Locate the cell with the specified text and output its (X, Y) center coordinate. 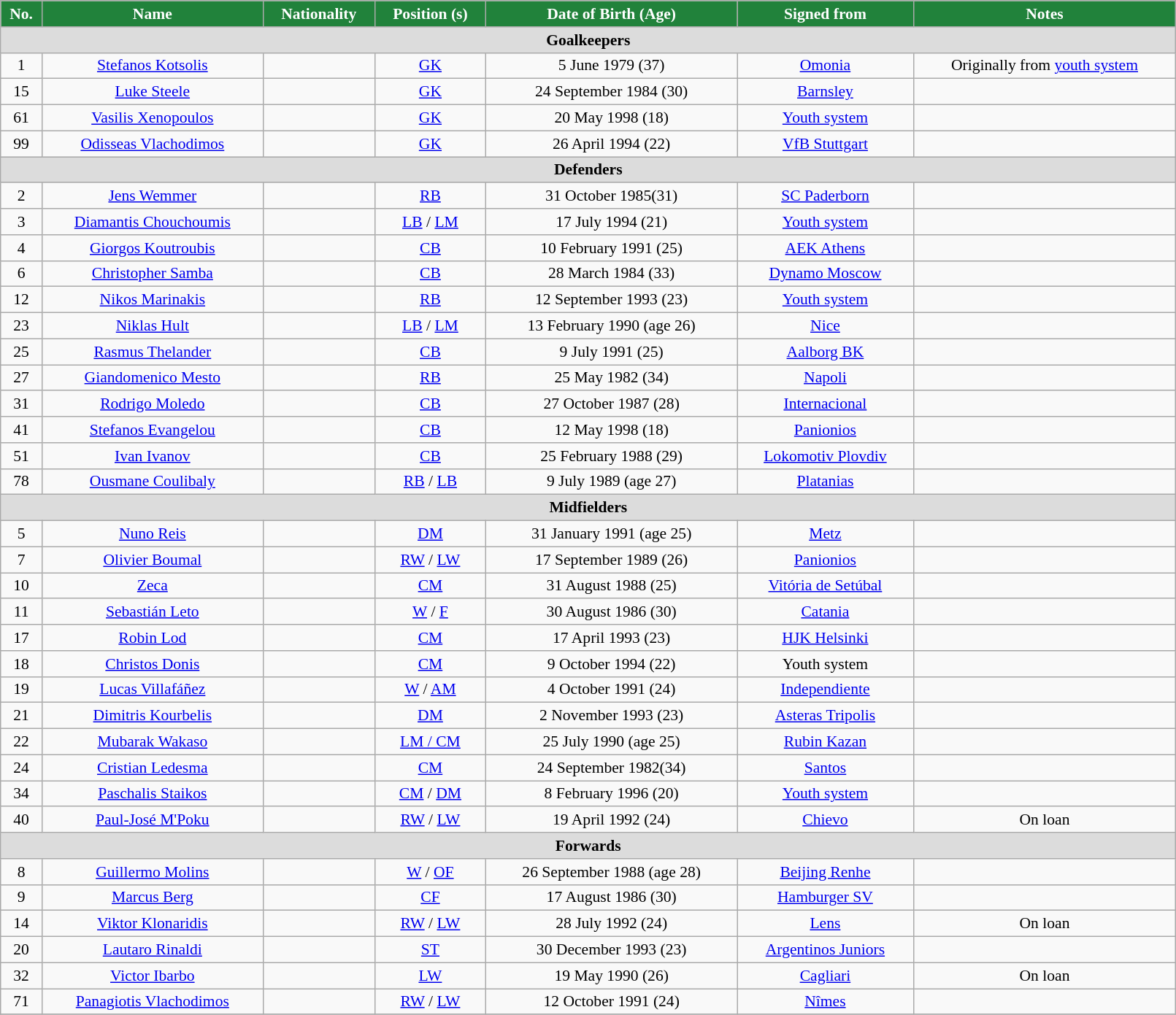
30 August 1986 (30) (612, 612)
Zeca (152, 586)
27 (22, 378)
Name (152, 14)
40 (22, 820)
Viktor Klonaridis (152, 924)
1 (22, 66)
61 (22, 118)
Date of Birth (Age) (612, 14)
Giorgos Koutroubis (152, 248)
Cagliari (825, 976)
Paul-José M'Poku (152, 820)
Stefanos Kotsolis (152, 66)
SC Paderborn (825, 196)
10 (22, 586)
19 (22, 690)
Goalkeepers (588, 40)
26 September 1988 (age 28) (612, 872)
Paschalis Staikos (152, 794)
Omonia (825, 66)
Marcus Berg (152, 898)
5 June 1979 (37) (612, 66)
24 (22, 768)
2 (22, 196)
24 September 1984 (30) (612, 92)
Nice (825, 326)
Victor Ibarbo (152, 976)
Asteras Tripolis (825, 716)
12 October 1991 (24) (612, 1002)
CF (430, 898)
12 (22, 300)
Dimitris Kourbelis (152, 716)
25 (22, 352)
10 February 1991 (25) (612, 248)
78 (22, 482)
31 January 1991 (age 25) (612, 534)
Stefanos Evangelou (152, 430)
18 (22, 664)
7 (22, 560)
17 April 1993 (23) (612, 638)
W / AM (430, 690)
30 December 1993 (23) (612, 950)
VfB Stuttgart (825, 144)
9 July 1989 (age 27) (612, 482)
20 (22, 950)
9 (22, 898)
Ousmane Coulibaly (152, 482)
71 (22, 1002)
8 (22, 872)
23 (22, 326)
Rodrigo Moledo (152, 404)
Odisseas Vlachodimos (152, 144)
Rasmus Thelander (152, 352)
4 (22, 248)
21 (22, 716)
Guillermo Molins (152, 872)
Vitória de Setúbal (825, 586)
Sebastián Leto (152, 612)
12 May 1998 (18) (612, 430)
Giandomenico Mesto (152, 378)
31 October 1985(31) (612, 196)
Santos (825, 768)
Nîmes (825, 1002)
9 July 1991 (25) (612, 352)
5 (22, 534)
17 August 1986 (30) (612, 898)
15 (22, 92)
Chievo (825, 820)
Niklas Hult (152, 326)
Midfielders (588, 508)
Platanias (825, 482)
Argentinos Juniors (825, 950)
99 (22, 144)
Notes (1045, 14)
No. (22, 14)
26 April 1994 (22) (612, 144)
32 (22, 976)
27 October 1987 (28) (612, 404)
Jens Wemmer (152, 196)
HJK Helsinki (825, 638)
Signed from (825, 14)
31 (22, 404)
Mubarak Wakaso (152, 742)
8 February 1996 (20) (612, 794)
Dynamo Moscow (825, 274)
17 July 1994 (21) (612, 222)
24 September 1982(34) (612, 768)
4 October 1991 (24) (612, 690)
31 August 1988 (25) (612, 586)
20 May 1998 (18) (612, 118)
Lokomotiv Plovdiv (825, 456)
Internacional (825, 404)
19 May 1990 (26) (612, 976)
25 February 1988 (29) (612, 456)
W / F (430, 612)
34 (22, 794)
Christopher Samba (152, 274)
Beijing Renhe (825, 872)
Aalborg BK (825, 352)
LM / CM (430, 742)
41 (22, 430)
28 July 1992 (24) (612, 924)
Napoli (825, 378)
Christos Donis (152, 664)
25 July 1990 (age 25) (612, 742)
2 November 1993 (23) (612, 716)
Robin Lod (152, 638)
17 (22, 638)
AEK Athens (825, 248)
11 (22, 612)
Forwards (588, 846)
Lens (825, 924)
Catania (825, 612)
Nikos Marinakis (152, 300)
Vasilis Xenopoulos (152, 118)
RB / LB (430, 482)
6 (22, 274)
19 April 1992 (24) (612, 820)
Originally from youth system (1045, 66)
Olivier Boumal (152, 560)
Luke Steele (152, 92)
Lucas Villafáñez (152, 690)
Ivan Ivanov (152, 456)
Nuno Reis (152, 534)
Lautaro Rinaldi (152, 950)
LW (430, 976)
14 (22, 924)
51 (22, 456)
Position (s) (430, 14)
W / OF (430, 872)
Nationality (318, 14)
Rubin Kazan (825, 742)
CM / DM (430, 794)
22 (22, 742)
13 February 1990 (age 26) (612, 326)
Independiente (825, 690)
17 September 1989 (26) (612, 560)
25 May 1982 (34) (612, 378)
Panagiotis Vlachodimos (152, 1002)
9 October 1994 (22) (612, 664)
Hamburger SV (825, 898)
Cristian Ledesma (152, 768)
12 September 1993 (23) (612, 300)
Barnsley (825, 92)
Defenders (588, 170)
3 (22, 222)
ST (430, 950)
Metz (825, 534)
28 March 1984 (33) (612, 274)
Diamantis Chouchoumis (152, 222)
